Output the (x, y) coordinate of the center of the cell containing the given text.  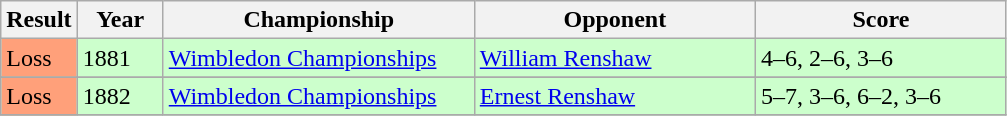
Score (880, 20)
4–6, 2–6, 3–6 (880, 58)
1881 (120, 58)
5–7, 3–6, 6–2, 3–6 (880, 96)
Championship (318, 20)
Result (39, 20)
1882 (120, 96)
Ernest Renshaw (614, 96)
William Renshaw (614, 58)
Opponent (614, 20)
Year (120, 20)
